Determine the (x, y) coordinate at the center of the cell enclosing the given text.  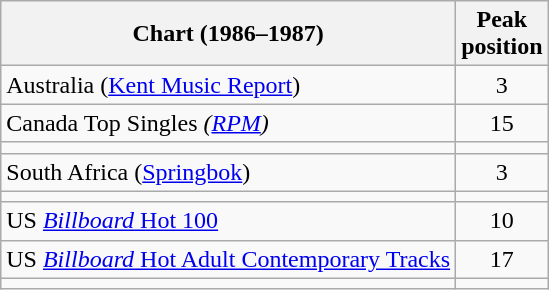
Canada Top Singles (RPM) (228, 123)
Australia (Kent Music Report) (228, 85)
South Africa (Springbok) (228, 172)
15 (502, 123)
Peakposition (502, 34)
Chart (1986–1987) (228, 34)
10 (502, 221)
US Billboard Hot 100 (228, 221)
17 (502, 259)
US Billboard Hot Adult Contemporary Tracks (228, 259)
